Return (X, Y) of the center of cell containing provided text 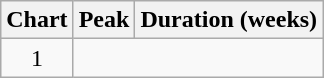
Duration (weeks) (229, 20)
Peak (104, 20)
Chart (37, 20)
1 (37, 58)
